Output the [X, Y] coordinate of the center of the cell containing the given text.  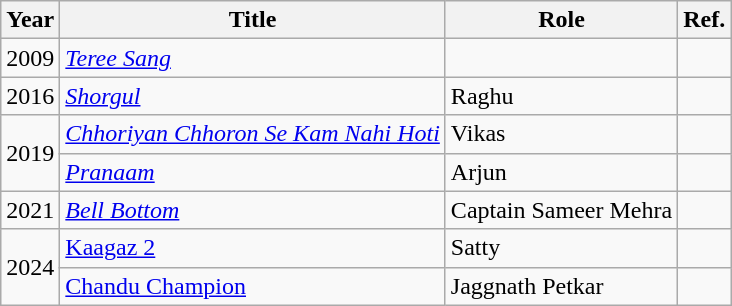
Shorgul [253, 96]
Satty [561, 248]
2019 [30, 153]
Arjun [561, 172]
Ref. [704, 20]
Bell Bottom [253, 210]
2016 [30, 96]
Role [561, 20]
Title [253, 20]
Vikas [561, 134]
2009 [30, 58]
Chandu Champion [253, 286]
Captain Sameer Mehra [561, 210]
Chhoriyan Chhoron Se Kam Nahi Hoti [253, 134]
Year [30, 20]
2021 [30, 210]
Pranaam [253, 172]
2024 [30, 267]
Teree Sang [253, 58]
Jaggnath Petkar [561, 286]
Kaagaz 2 [253, 248]
Raghu [561, 96]
